For the text-containing cell, return its midpoint in (x, y) coordinate format. 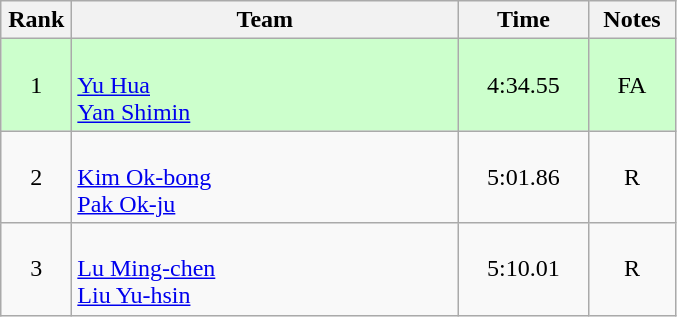
Team (265, 20)
Time (524, 20)
Lu Ming-chenLiu Yu-hsin (265, 269)
2 (36, 177)
3 (36, 269)
Rank (36, 20)
FA (632, 85)
Kim Ok-bongPak Ok-ju (265, 177)
5:10.01 (524, 269)
1 (36, 85)
5:01.86 (524, 177)
4:34.55 (524, 85)
Yu HuaYan Shimin (265, 85)
Notes (632, 20)
